Output the [X, Y] coordinate of the center of the cell containing the given text.  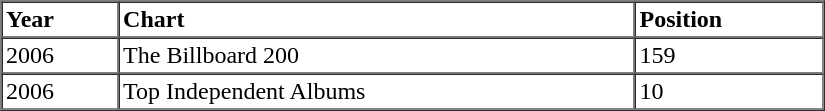
Chart [377, 20]
The Billboard 200 [377, 56]
159 [729, 56]
Position [729, 20]
Top Independent Albums [377, 92]
10 [729, 92]
Year [60, 20]
